Extract the (X, Y) coordinate from the center of the cell holding the provided text.  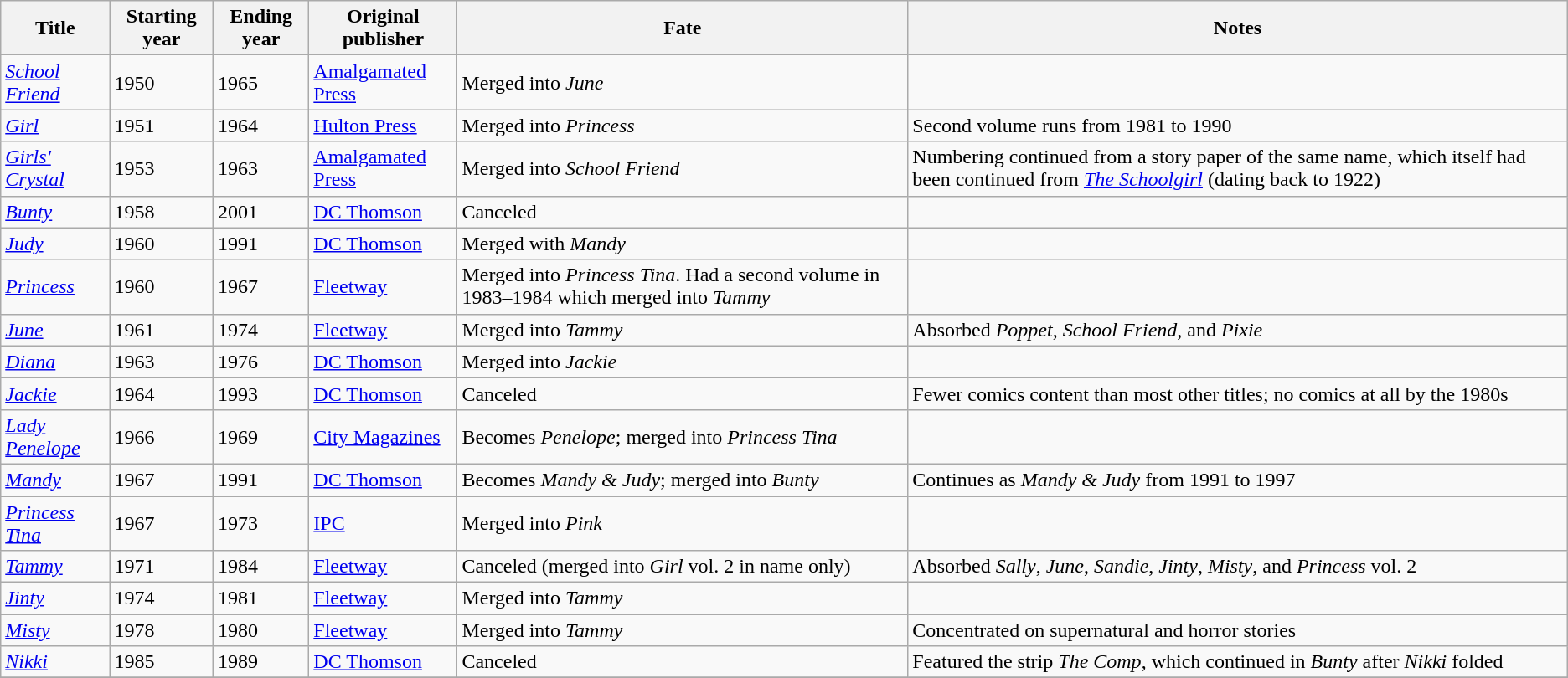
1951 (162, 126)
Continues as Mandy & Judy from 1991 to 1997 (1238, 480)
Absorbed Poppet, School Friend, and Pixie (1238, 330)
Merged into Jackie (683, 362)
Mandy (55, 480)
Bunty (55, 212)
Jackie (55, 393)
City Magazines (384, 437)
Tammy (55, 567)
Misty (55, 630)
1961 (162, 330)
Concentrated on supernatural and horror stories (1238, 630)
1993 (261, 393)
Merged into June (683, 82)
IPC (384, 522)
Ending year (261, 28)
1966 (162, 437)
Merged into Pink (683, 522)
Numbering continued from a story paper of the same name, which itself had been continued from The Schoolgirl (dating back to 1922) (1238, 169)
1965 (261, 82)
1989 (261, 662)
Diana (55, 362)
1971 (162, 567)
1969 (261, 437)
Merged into Princess (683, 126)
2001 (261, 212)
Canceled (merged into Girl vol. 2 in name only) (683, 567)
1985 (162, 662)
Nikki (55, 662)
Second volume runs from 1981 to 1990 (1238, 126)
Original publisher (384, 28)
1976 (261, 362)
Fate (683, 28)
1953 (162, 169)
Girl (55, 126)
1978 (162, 630)
Jinty (55, 598)
1973 (261, 522)
Judy (55, 244)
1981 (261, 598)
Starting year (162, 28)
Merged into School Friend (683, 169)
School Friend (55, 82)
Fewer comics content than most other titles; no comics at all by the 1980s (1238, 393)
Absorbed Sally, June, Sandie, Jinty, Misty, and Princess vol. 2 (1238, 567)
Merged with Mandy (683, 244)
Becomes Penelope; merged into Princess Tina (683, 437)
1958 (162, 212)
Becomes Mandy & Judy; merged into Bunty (683, 480)
Princess Tina (55, 522)
Merged into Princess Tina. Had a second volume in 1983–1984 which merged into Tammy (683, 286)
1950 (162, 82)
Hulton Press (384, 126)
Lady Penelope (55, 437)
1980 (261, 630)
Girls' Crystal (55, 169)
June (55, 330)
Princess (55, 286)
1984 (261, 567)
Notes (1238, 28)
Featured the strip The Comp, which continued in Bunty after Nikki folded (1238, 662)
Title (55, 28)
